For the text-containing cell, return its midpoint in (X, Y) coordinate format. 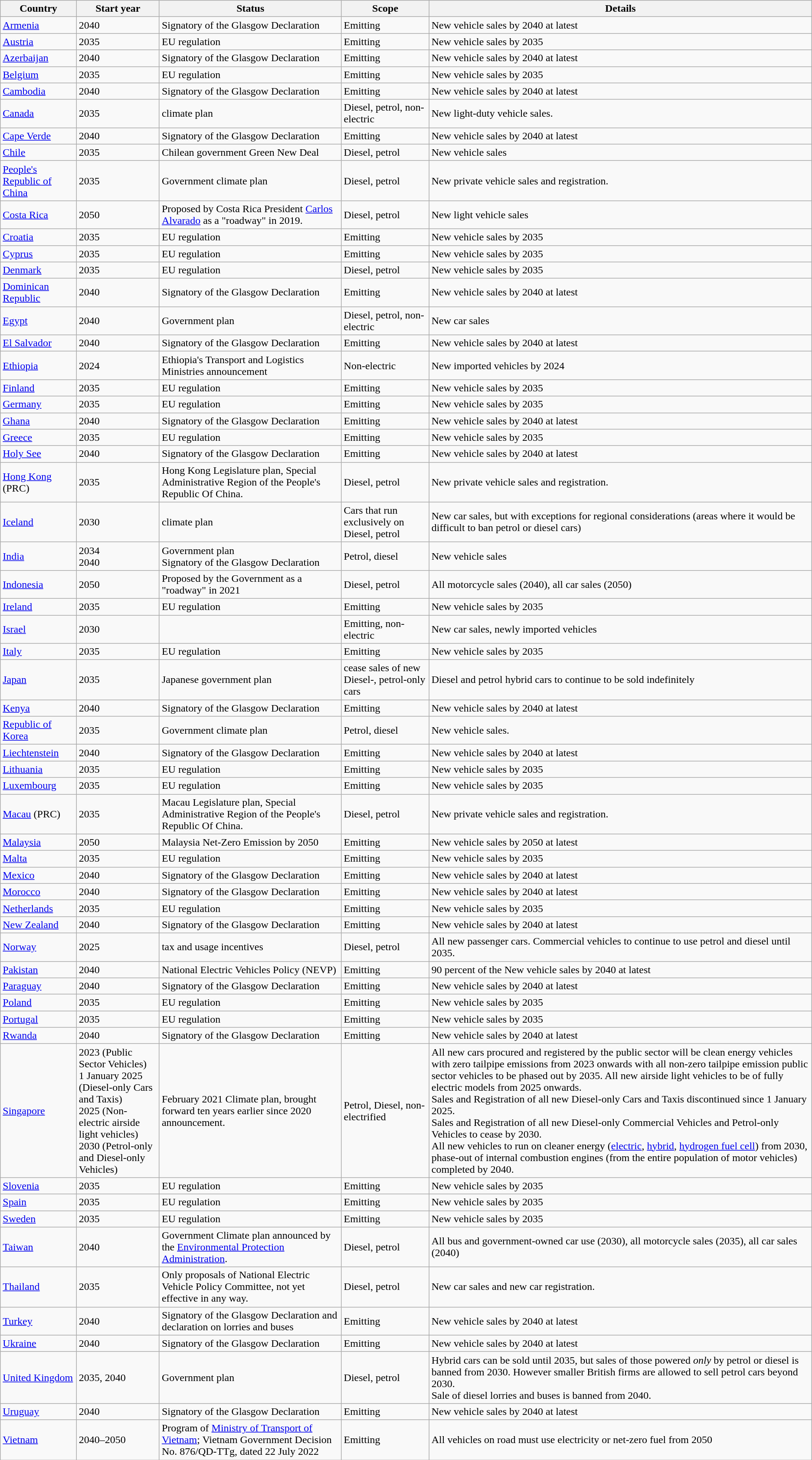
Holy See (39, 454)
Chile (39, 152)
Austria (39, 42)
Norway (39, 947)
Ethiopia (39, 365)
Iceland (39, 522)
Malaysia (39, 842)
Germany (39, 404)
Lithuania (39, 769)
Liechtenstein (39, 753)
Republic of Korea (39, 731)
Government Climate plan announced by the Environmental Protection Administration. (250, 1247)
Italy (39, 652)
Mexico (39, 875)
Portugal (39, 1019)
Singapore (39, 1111)
New car sales, but with exceptions for regional considerations (areas where it would be difficult to ban petrol or diesel cars) (620, 522)
Japan (39, 680)
Luxembourg (39, 786)
Emitting, non-electric (385, 629)
Azerbaijan (39, 58)
Diesel and petrol hybrid cars to continue to be sold indefinitely (620, 680)
Pakistan (39, 970)
20342040 (118, 556)
2035, 2040 (118, 1377)
cease sales of new Diesel-, petrol-only cars (385, 680)
Start year (118, 9)
Cars that run exclusively on Diesel, petrol (385, 522)
Ireland (39, 607)
All motorcycle sales (2040), all car sales (2050) (620, 584)
Country (39, 9)
New Zealand (39, 925)
Ukraine (39, 1343)
Details (620, 9)
Indonesia (39, 584)
Slovenia (39, 1186)
Kenya (39, 708)
Only proposals of National Electric Vehicle Policy Committee, not yet effective in any way. (250, 1287)
Israel (39, 629)
Sweden (39, 1219)
Ethiopia's Transport and Logistics Ministries announcement (250, 365)
2040–2050 (118, 1440)
United Kingdom (39, 1377)
Egypt (39, 321)
Government planSignatory of the Glasgow Declaration (250, 556)
New light-duty vehicle sales. (620, 114)
Proposed by the Government as a "roadway" in 2021 (250, 584)
tax and usage incentives (250, 947)
Petrol, Diesel, non-electrified (385, 1111)
90 percent of the New vehicle sales by 2040 at latest (620, 970)
Denmark (39, 270)
New vehicle sales by 2050 at latest (620, 842)
All new passenger cars. Commercial vehicles to continue to use petrol and diesel until 2035. (620, 947)
Morocco (39, 892)
India (39, 556)
All vehicles on road must use electricity or net-zero fuel from 2050 (620, 1440)
Greece (39, 437)
Poland (39, 1003)
Belgium (39, 75)
New car sales and new car registration. (620, 1287)
Hong Kong Legislature plan, Special Administrative Region of the People's Republic Of China. (250, 482)
Macau Legislature plan, Special Administrative Region of the People's Republic Of China. (250, 814)
Hong Kong (PRC) (39, 482)
New imported vehicles by 2024 (620, 365)
El Salvador (39, 343)
Cambodia (39, 91)
New vehicle sales. (620, 731)
Cyprus (39, 254)
Armenia (39, 25)
Non-electric (385, 365)
Signatory of the Glasgow Declaration and declaration on lorries and buses (250, 1321)
2024 (118, 365)
Scope (385, 9)
New car sales, newly imported vehicles (620, 629)
Program of Ministry of Transport of Vietnam; Vietnam Government Decision No. 876/QD-TTg, dated 22 July 2022 (250, 1440)
New car sales (620, 321)
Dominican Republic (39, 292)
New light vehicle sales (620, 214)
Proposed by Costa Rica President Carlos Alvarado as a "roadway" in 2019. (250, 214)
Turkey (39, 1321)
Croatia (39, 237)
Spain (39, 1202)
Malta (39, 859)
Rwanda (39, 1036)
Paraguay (39, 986)
People's Republic of China (39, 180)
Vietnam (39, 1440)
February 2021 Climate plan, brought forward ten years earlier since 2020 announcement. (250, 1111)
Status (250, 9)
Taiwan (39, 1247)
Finland (39, 388)
Netherlands (39, 908)
Macau (PRC) (39, 814)
Canada (39, 114)
Malaysia Net-Zero Emission by 2050 (250, 842)
Costa Rica (39, 214)
Cape Verde (39, 136)
Thailand (39, 1287)
Chilean government Green New Deal (250, 152)
Uruguay (39, 1411)
Japanese government plan (250, 680)
All bus and government-owned car use (2030), all motorcycle sales (2035), all car sales (2040) (620, 1247)
National Electric Vehicles Policy (NEVP) (250, 970)
Ghana (39, 421)
2025 (118, 947)
